Locate the cell with the specified text and output its [x, y] center coordinate. 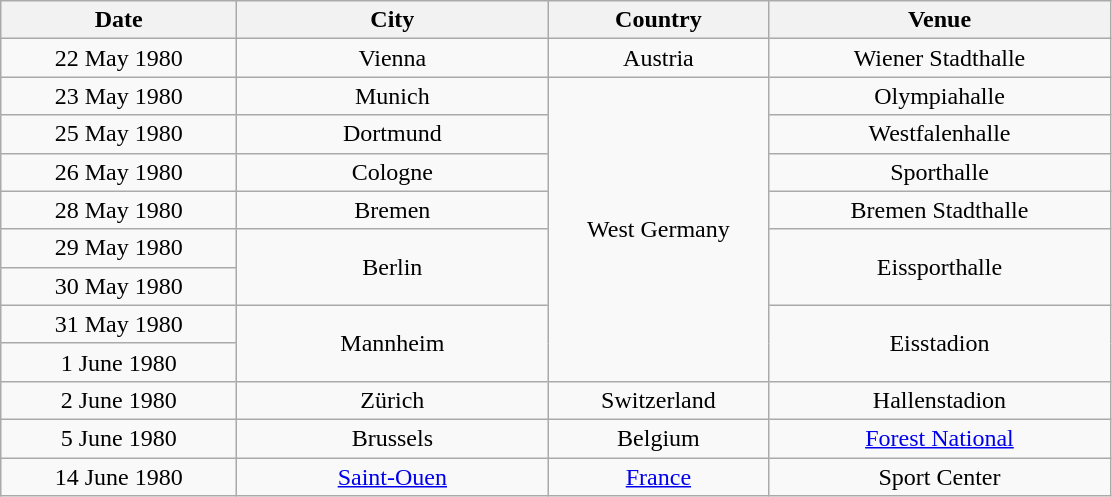
Sport Center [940, 477]
22 May 1980 [119, 58]
Eisstadion [940, 343]
5 June 1980 [119, 438]
Forest National [940, 438]
Berlin [392, 267]
Belgium [658, 438]
1 June 1980 [119, 362]
Munich [392, 96]
23 May 1980 [119, 96]
Cologne [392, 172]
Brussels [392, 438]
Vienna [392, 58]
Mannheim [392, 343]
France [658, 477]
Zürich [392, 400]
25 May 1980 [119, 134]
Olympiahalle [940, 96]
30 May 1980 [119, 286]
Bremen Stadthalle [940, 210]
Dortmund [392, 134]
Date [119, 20]
31 May 1980 [119, 324]
Austria [658, 58]
28 May 1980 [119, 210]
Wiener Stadthalle [940, 58]
Saint-Ouen [392, 477]
Westfalenhalle [940, 134]
West Germany [658, 229]
Country [658, 20]
14 June 1980 [119, 477]
Switzerland [658, 400]
Hallenstadion [940, 400]
26 May 1980 [119, 172]
Eissporthalle [940, 267]
2 June 1980 [119, 400]
29 May 1980 [119, 248]
City [392, 20]
Bremen [392, 210]
Venue [940, 20]
Sporthalle [940, 172]
